Scan for the cell matching the given text and deliver its [x, y] coordinate at center. 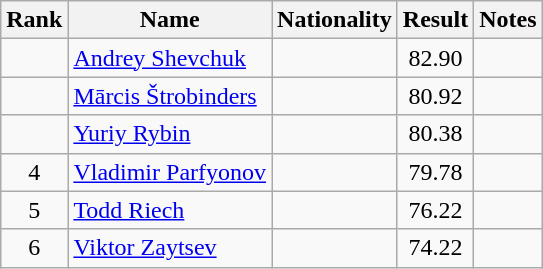
Notes [508, 20]
5 [34, 210]
79.78 [435, 172]
Nationality [335, 20]
Result [435, 20]
Vladimir Parfyonov [170, 172]
80.92 [435, 96]
80.38 [435, 134]
Viktor Zaytsev [170, 248]
4 [34, 172]
Rank [34, 20]
Mārcis Štrobinders [170, 96]
82.90 [435, 58]
6 [34, 248]
Yuriy Rybin [170, 134]
74.22 [435, 248]
Name [170, 20]
Andrey Shevchuk [170, 58]
Todd Riech [170, 210]
76.22 [435, 210]
